Return [X, Y] of the center of cell containing provided text 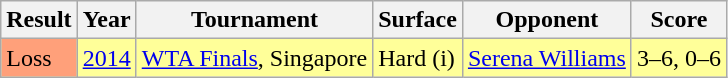
2014 [106, 58]
Serena Williams [546, 58]
Hard (i) [418, 58]
Result [39, 20]
Year [106, 20]
Surface [418, 20]
Opponent [546, 20]
Tournament [254, 20]
WTA Finals, Singapore [254, 58]
3–6, 0–6 [678, 58]
Score [678, 20]
Loss [39, 58]
